Detect which cell encompasses the target text, then output its [x, y] center coordinate. 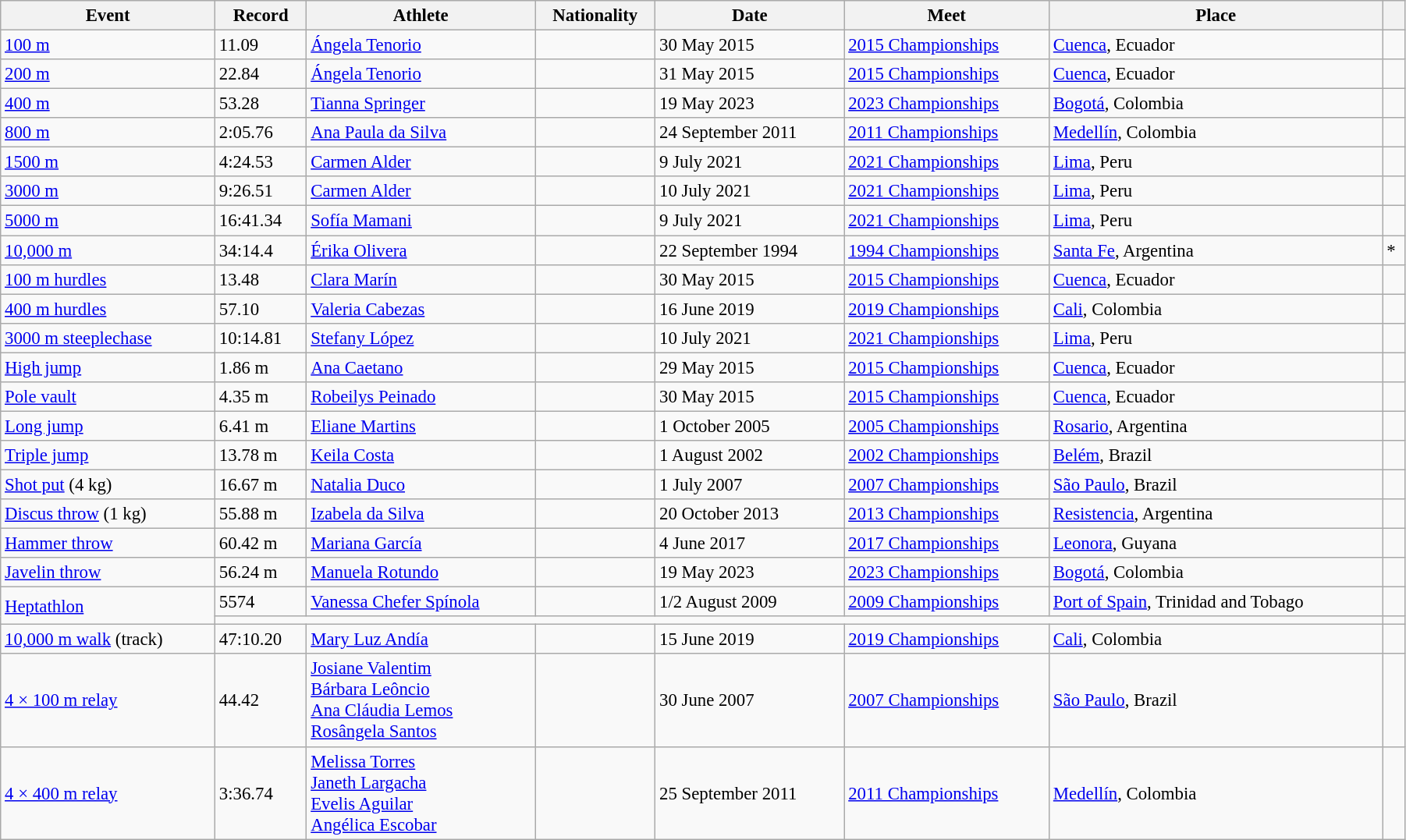
Izabela da Silva [421, 514]
Javelin throw [108, 572]
20 October 2013 [750, 514]
Keila Costa [421, 455]
Athlete [421, 16]
34:14.4 [261, 250]
1/2 August 2009 [750, 602]
2017 Championships [947, 544]
25 September 2011 [750, 792]
100 m hurdles [108, 279]
2002 Championships [947, 455]
4 × 100 m relay [108, 700]
22 September 1994 [750, 250]
Event [108, 16]
Mariana García [421, 544]
800 m [108, 133]
1 August 2002 [750, 455]
1 October 2005 [750, 426]
400 m hurdles [108, 309]
4 × 400 m relay [108, 792]
1.86 m [261, 367]
Hammer throw [108, 544]
Port of Spain, Trinidad and Tobago [1216, 602]
3:36.74 [261, 792]
Pole vault [108, 397]
3000 m [108, 191]
Tianna Springer [421, 104]
1994 Championships [947, 250]
400 m [108, 104]
10:14.81 [261, 338]
24 September 2011 [750, 133]
Heptathlon [108, 606]
47:10.20 [261, 640]
5000 m [108, 221]
15 June 2019 [750, 640]
Meet [947, 16]
Érika Olivera [421, 250]
30 June 2007 [750, 700]
2013 Championships [947, 514]
High jump [108, 367]
16.67 m [261, 484]
Santa Fe, Argentina [1216, 250]
31 May 2015 [750, 74]
200 m [108, 74]
3000 m steeplechase [108, 338]
55.88 m [261, 514]
Josiane Valentim Bárbara Leôncio Ana Cláudia Lemos Rosângela Santos [421, 700]
10,000 m [108, 250]
Place [1216, 16]
Robeilys Peinado [421, 397]
9:26.51 [261, 191]
4 June 2017 [750, 544]
4.35 m [261, 397]
53.28 [261, 104]
Stefany López [421, 338]
Natalia Duco [421, 484]
60.42 m [261, 544]
Shot put (4 kg) [108, 484]
Vanessa Chefer Spínola [421, 602]
Belém, Brazil [1216, 455]
Resistencia, Argentina [1216, 514]
* [1394, 250]
57.10 [261, 309]
Ana Paula da Silva [421, 133]
29 May 2015 [750, 367]
4:24.53 [261, 162]
16 June 2019 [750, 309]
10,000 m walk (track) [108, 640]
56.24 m [261, 572]
16:41.34 [261, 221]
6.41 m [261, 426]
1500 m [108, 162]
Record [261, 16]
Eliane Martins [421, 426]
2009 Championships [947, 602]
Triple jump [108, 455]
Date [750, 16]
Rosario, Argentina [1216, 426]
13.48 [261, 279]
Nationality [595, 16]
Melissa TorresJaneth LargachaEvelis AguilarAngélica Escobar [421, 792]
5574 [261, 602]
Manuela Rotundo [421, 572]
Valeria Cabezas [421, 309]
Long jump [108, 426]
Ana Caetano [421, 367]
100 m [108, 45]
Leonora, Guyana [1216, 544]
44.42 [261, 700]
Sofía Mamani [421, 221]
2005 Championships [947, 426]
Clara Marín [421, 279]
1 July 2007 [750, 484]
22.84 [261, 74]
2:05.76 [261, 133]
11.09 [261, 45]
Discus throw (1 kg) [108, 514]
13.78 m [261, 455]
Mary Luz Andía [421, 640]
